Detect which cell encompasses the target text, then output its (x, y) center coordinate. 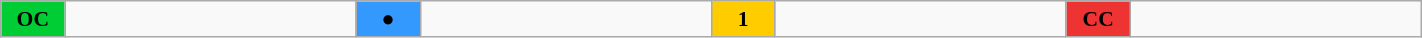
● (388, 19)
1 (743, 19)
OC (33, 19)
CC (1098, 19)
